Pinpoint the cell where the given text exists, returning its (X, Y) midpoint coordinate. 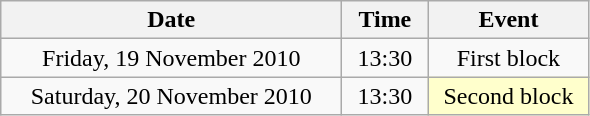
Second block (508, 96)
First block (508, 58)
Event (508, 20)
Saturday, 20 November 2010 (172, 96)
Time (385, 20)
Date (172, 20)
Friday, 19 November 2010 (172, 58)
